Return the (x, y) coordinate for the center point of the cell that contains the specified text.  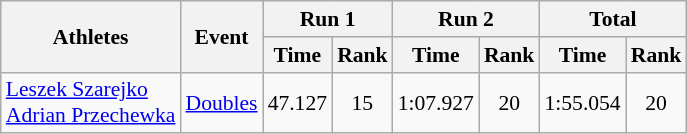
Run 2 (466, 19)
47.127 (298, 102)
Run 1 (328, 19)
Leszek SzarejkoAdrian Przechewka (91, 102)
Total (612, 19)
15 (362, 102)
Doubles (221, 102)
1:55.054 (582, 102)
Event (221, 36)
1:07.927 (436, 102)
Athletes (91, 36)
